Output the [X, Y] coordinate of the center of the cell containing the given text.  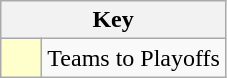
Key [114, 20]
Teams to Playoffs [134, 58]
